Find where the given text appears and provide that cell's center as (X, Y) coordinate. 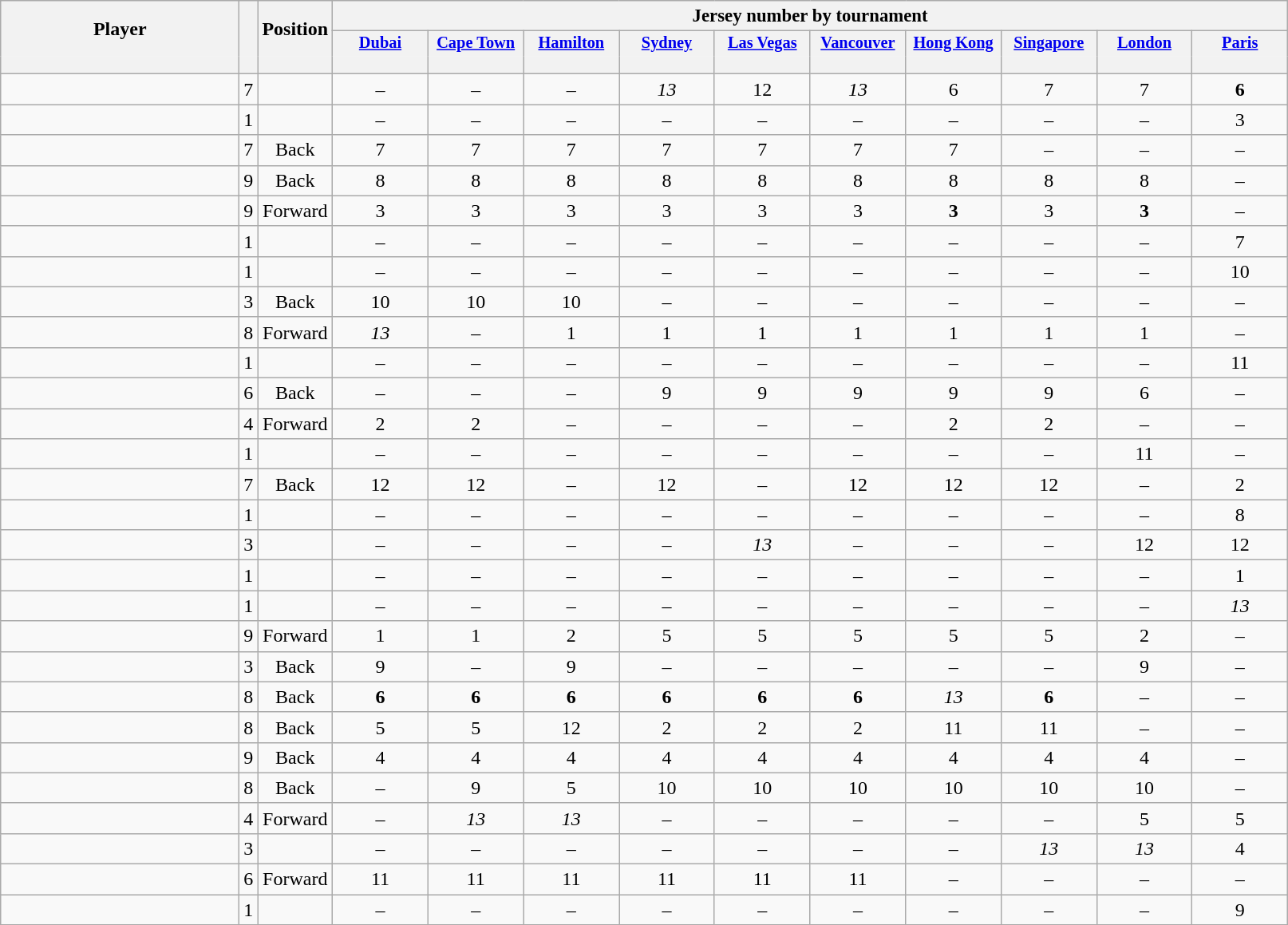
Cape Town (476, 43)
Jersey number by tournament (811, 16)
Vancouver (858, 43)
Hong Kong (954, 43)
Position (295, 29)
Las Vegas (762, 43)
Paris (1240, 43)
Dubai (381, 43)
Hamilton (571, 43)
Singapore (1049, 43)
Player (120, 29)
Sydney (667, 43)
London (1144, 43)
